Extract the (X, Y) coordinate from the center of the cell holding the provided text.  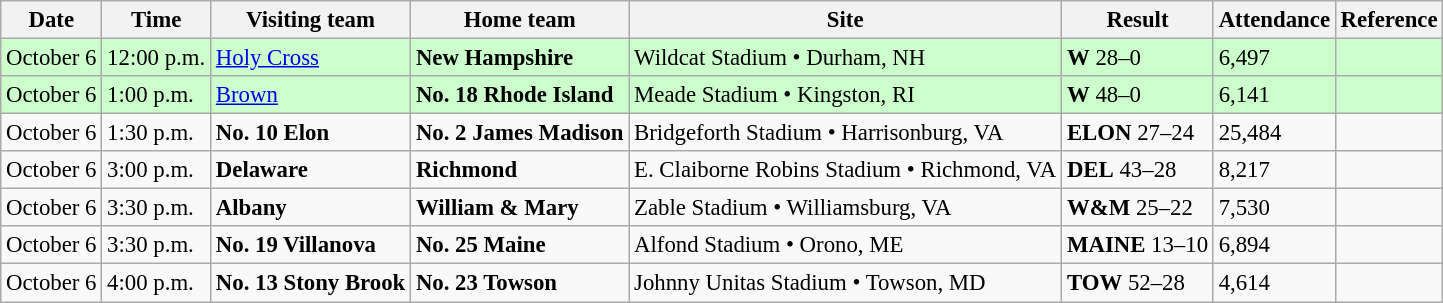
1:00 p.m. (156, 95)
Johnny Unitas Stadium • Towson, MD (846, 283)
W&M 25–22 (1138, 208)
8,217 (1274, 170)
7,530 (1274, 208)
6,141 (1274, 95)
Brown (311, 95)
No. 10 Elon (311, 133)
Delaware (311, 170)
Time (156, 20)
E. Claiborne Robins Stadium • Richmond, VA (846, 170)
Result (1138, 20)
Visiting team (311, 20)
3:00 p.m. (156, 170)
No. 19 Villanova (311, 245)
Attendance (1274, 20)
12:00 p.m. (156, 58)
No. 25 Maine (520, 245)
Holy Cross (311, 58)
W 28–0 (1138, 58)
6,497 (1274, 58)
Date (52, 20)
Site (846, 20)
Albany (311, 208)
No. 13 Stony Brook (311, 283)
Bridgeforth Stadium • Harrisonburg, VA (846, 133)
4:00 p.m. (156, 283)
W 48–0 (1138, 95)
William & Mary (520, 208)
1:30 p.m. (156, 133)
New Hampshire (520, 58)
Wildcat Stadium • Durham, NH (846, 58)
Alfond Stadium • Orono, ME (846, 245)
4,614 (1274, 283)
TOW 52–28 (1138, 283)
Meade Stadium • Kingston, RI (846, 95)
Reference (1389, 20)
Richmond (520, 170)
No. 23 Towson (520, 283)
Zable Stadium • Williamsburg, VA (846, 208)
ELON 27–24 (1138, 133)
25,484 (1274, 133)
Home team (520, 20)
6,894 (1274, 245)
DEL 43–28 (1138, 170)
MAINE 13–10 (1138, 245)
No. 18 Rhode Island (520, 95)
No. 2 James Madison (520, 133)
